From the cell containing the given text, extract its center point as (x, y) coordinate. 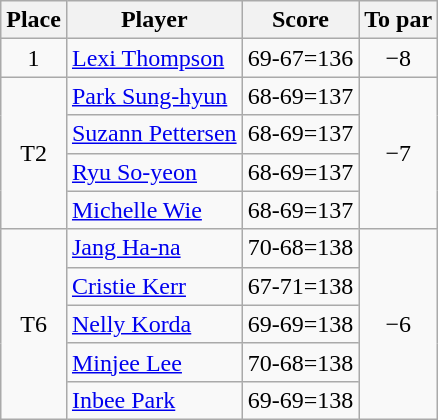
−8 (398, 58)
To par (398, 20)
Suzann Pettersen (154, 134)
Inbee Park (154, 400)
Score (300, 20)
Lexi Thompson (154, 58)
T6 (34, 324)
Michelle Wie (154, 210)
−6 (398, 324)
Park Sung-hyun (154, 96)
Player (154, 20)
Cristie Kerr (154, 286)
Place (34, 20)
67-71=138 (300, 286)
Ryu So-yeon (154, 172)
1 (34, 58)
Jang Ha-na (154, 248)
69-67=136 (300, 58)
Nelly Korda (154, 324)
−7 (398, 153)
T2 (34, 153)
Minjee Lee (154, 362)
